Scan for the cell matching the given text and deliver its [x, y] coordinate at center. 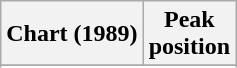
Chart (1989) [72, 34]
Peakposition [189, 34]
